Identify which cell holds the provided text, then report its [X, Y] central coordinate. 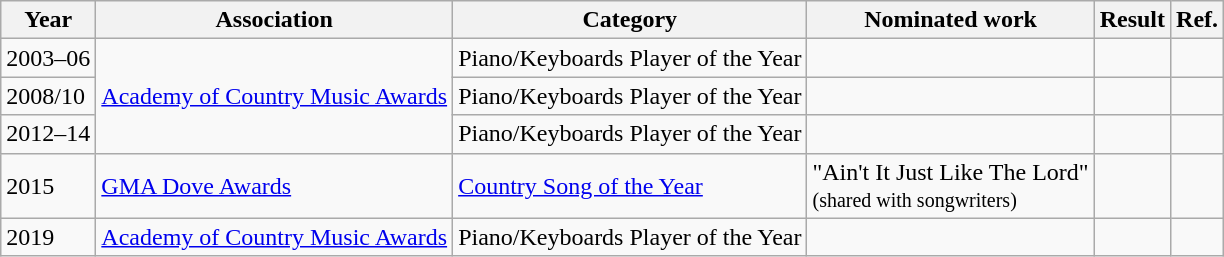
2003–06 [48, 58]
Ref. [1198, 20]
Result [1132, 20]
2019 [48, 237]
Association [274, 20]
2008/10 [48, 96]
GMA Dove Awards [274, 186]
2012–14 [48, 134]
Year [48, 20]
2015 [48, 186]
Nominated work [950, 20]
"Ain't It Just Like The Lord" (shared with songwriters) [950, 186]
Country Song of the Year [630, 186]
Category [630, 20]
